Provide the [x, y] coordinate of the cell's center where the given text is located.  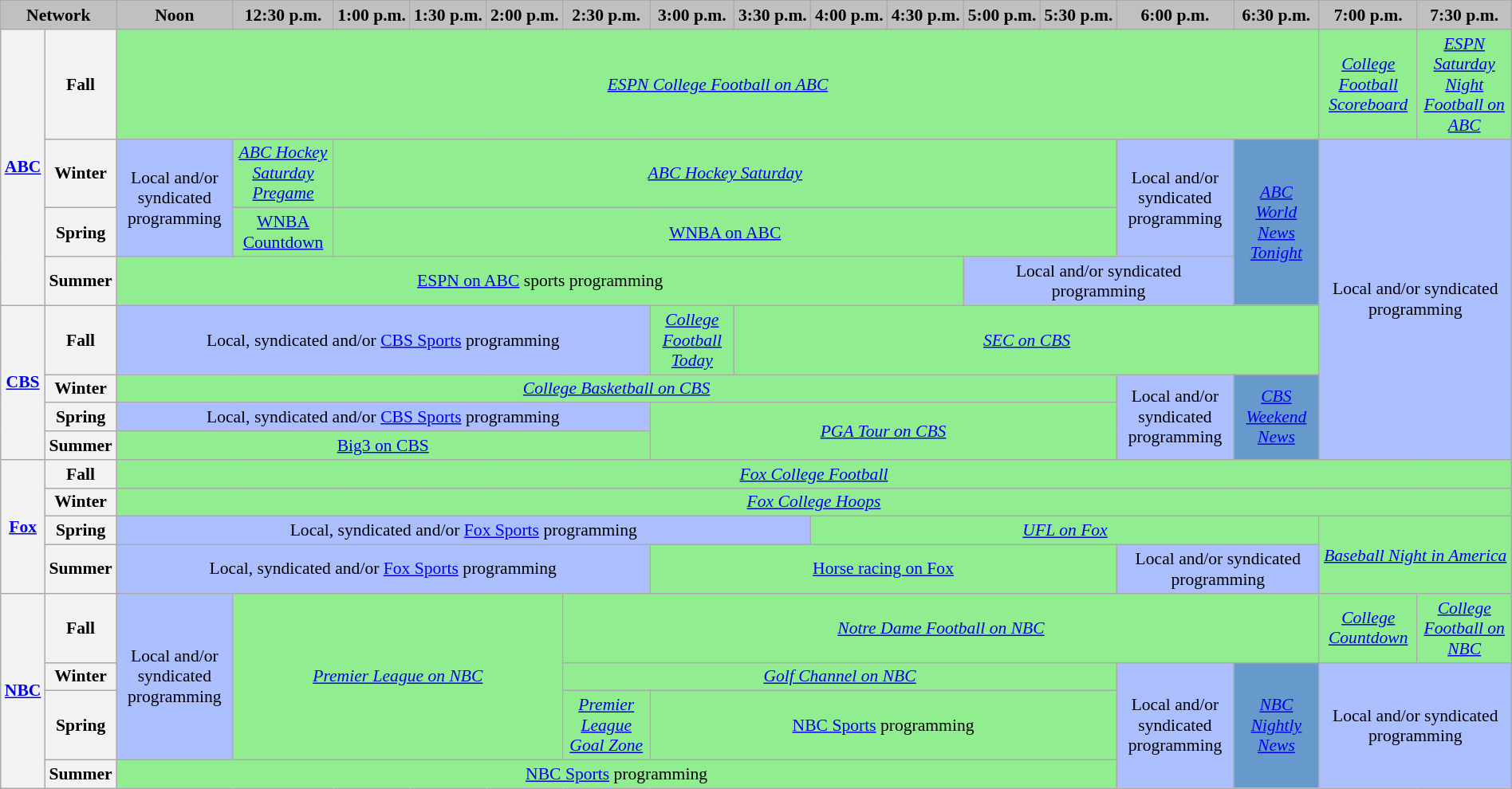
PGA Tour on CBS [884, 432]
3:00 p.m. [692, 15]
6:30 p.m. [1277, 15]
4:30 p.m. [926, 15]
7:30 p.m. [1464, 15]
1:30 p.m. [448, 15]
College Football Scoreboard [1368, 84]
NBC [23, 691]
WNBA Countdown [283, 233]
2:30 p.m. [606, 15]
Network [59, 15]
Premier League on NBC [398, 677]
6:00 p.m. [1175, 15]
ABC World News Tonight [1277, 222]
4:00 p.m. [849, 15]
ABC [23, 167]
Fox [23, 527]
Fox College Hoops [814, 502]
College Football Today [692, 340]
ESPN Saturday Night Football on ABC [1464, 84]
SEC on CBS [1027, 340]
5:00 p.m. [1002, 15]
3:30 p.m. [773, 15]
Premier League Goal Zone [606, 725]
College Basketball on CBS [617, 389]
ESPN College Football on ABC [718, 84]
1:00 p.m. [372, 15]
Baseball Night in America [1415, 555]
12:30 p.m. [283, 15]
Noon [175, 15]
CBS Weekend News [1277, 418]
NBC Nightly News [1277, 725]
Horse racing on Fox [884, 569]
Notre Dame Football on NBC [941, 628]
WNBA on ABC [725, 233]
UFL on Fox [1065, 531]
CBS [23, 383]
ESPN on ABC sports programming [541, 281]
Fox College Football [814, 474]
7:00 p.m. [1368, 15]
Big3 on CBS [383, 446]
College Football on NBC [1464, 628]
ABC Hockey Saturday Pregame [283, 174]
2:00 p.m. [525, 15]
ABC Hockey Saturday [725, 174]
College Countdown [1368, 628]
Golf Channel on NBC [841, 677]
5:30 p.m. [1078, 15]
